For the text-containing cell, return its midpoint in (x, y) coordinate format. 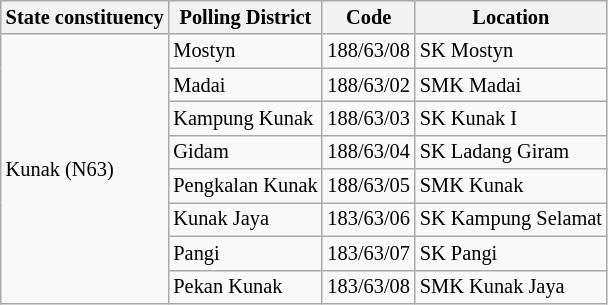
188/63/04 (368, 152)
188/63/02 (368, 85)
Kunak Jaya (245, 219)
188/63/03 (368, 118)
State constituency (85, 17)
SK Kampung Selamat (511, 219)
SMK Kunak Jaya (511, 287)
Code (368, 17)
Polling District (245, 17)
Pekan Kunak (245, 287)
188/63/05 (368, 186)
Gidam (245, 152)
183/63/08 (368, 287)
SK Pangi (511, 253)
Pengkalan Kunak (245, 186)
Kampung Kunak (245, 118)
183/63/06 (368, 219)
Kunak (N63) (85, 168)
SMK Kunak (511, 186)
Madai (245, 85)
SK Ladang Giram (511, 152)
SMK Madai (511, 85)
Mostyn (245, 51)
188/63/08 (368, 51)
SK Kunak I (511, 118)
Pangi (245, 253)
Location (511, 17)
183/63/07 (368, 253)
SK Mostyn (511, 51)
